Pinpoint the cell where the given text exists, returning its (x, y) midpoint coordinate. 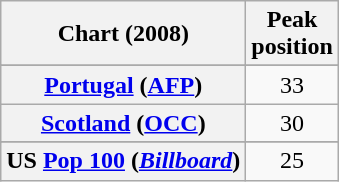
25 (292, 161)
30 (292, 123)
33 (292, 85)
Scotland (OCC) (124, 123)
US Pop 100 (Billboard) (124, 161)
Chart (2008) (124, 34)
Peakposition (292, 34)
Portugal (AFP) (124, 85)
